From the cell containing the given text, extract its center point as (x, y) coordinate. 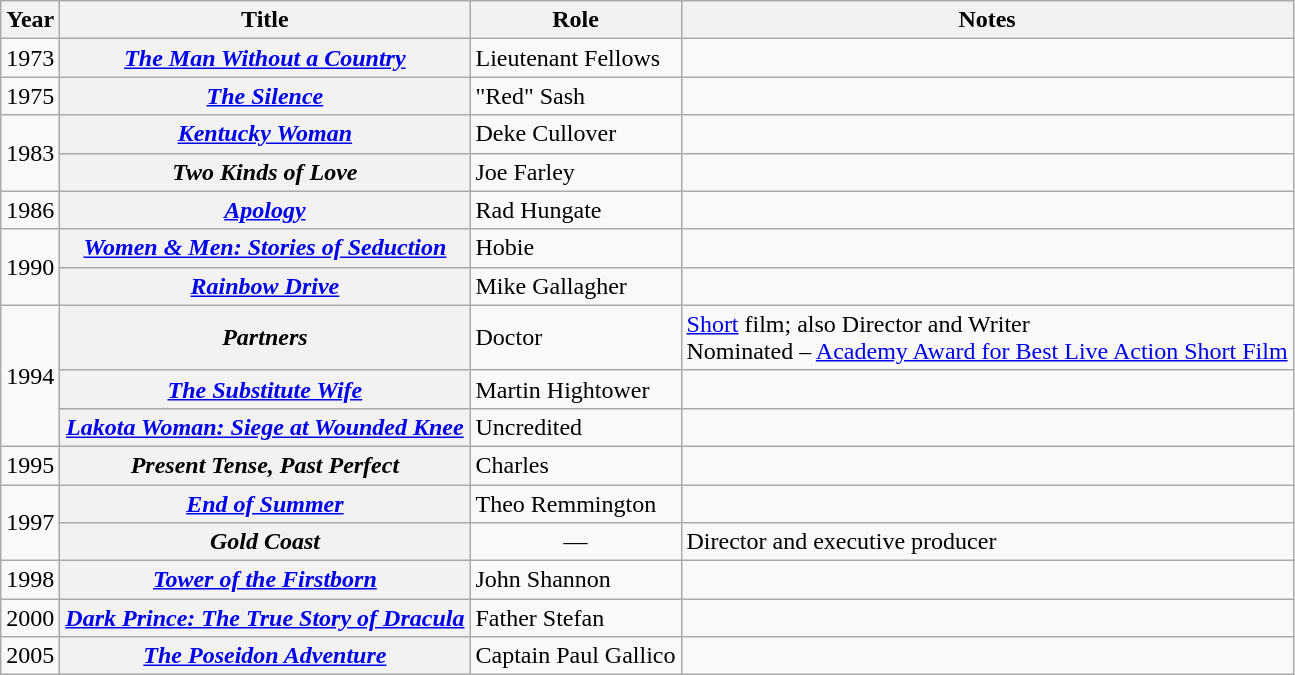
Role (576, 20)
1990 (30, 267)
1995 (30, 465)
Captain Paul Gallico (576, 656)
The Poseidon Adventure (265, 656)
"Red" Sash (576, 96)
Charles (576, 465)
2000 (30, 618)
Present Tense, Past Perfect (265, 465)
Uncredited (576, 427)
Partners (265, 338)
2005 (30, 656)
1973 (30, 58)
Martin Hightower (576, 389)
Kentucky Woman (265, 134)
The Silence (265, 96)
The Substitute Wife (265, 389)
Lieutenant Fellows (576, 58)
End of Summer (265, 503)
Dark Prince: The True Story of Dracula (265, 618)
Rainbow Drive (265, 286)
The Man Without a Country (265, 58)
Father Stefan (576, 618)
Rad Hungate (576, 210)
1994 (30, 376)
Two Kinds of Love (265, 172)
Apology (265, 210)
Tower of the Firstborn (265, 580)
Title (265, 20)
Joe Farley (576, 172)
Notes (987, 20)
Year (30, 20)
Lakota Woman: Siege at Wounded Knee (265, 427)
Director and executive producer (987, 542)
1998 (30, 580)
Mike Gallagher (576, 286)
Gold Coast (265, 542)
1975 (30, 96)
Deke Cullover (576, 134)
Theo Remmington (576, 503)
1986 (30, 210)
Hobie (576, 248)
John Shannon (576, 580)
Women & Men: Stories of Seduction (265, 248)
1983 (30, 153)
Short film; also Director and WriterNominated – Academy Award for Best Live Action Short Film (987, 338)
1997 (30, 522)
Doctor (576, 338)
— (576, 542)
